Identify which cell holds the provided text, then report its (x, y) central coordinate. 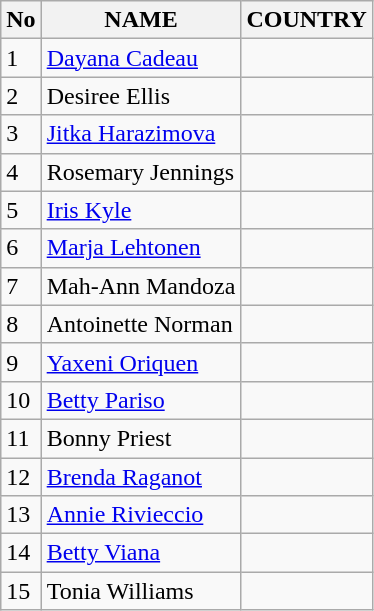
5 (21, 210)
Betty Viana (141, 553)
6 (21, 248)
Mah-Ann Mandoza (141, 286)
No (21, 20)
Dayana Cadeau (141, 58)
Annie Rivieccio (141, 515)
7 (21, 286)
Betty Pariso (141, 400)
11 (21, 438)
15 (21, 591)
3 (21, 134)
Desiree Ellis (141, 96)
Rosemary Jennings (141, 172)
8 (21, 324)
Yaxeni Oriquen (141, 362)
Antoinette Norman (141, 324)
COUNTRY (307, 20)
9 (21, 362)
2 (21, 96)
Iris Kyle (141, 210)
4 (21, 172)
10 (21, 400)
Marja Lehtonen (141, 248)
NAME (141, 20)
14 (21, 553)
Tonia Williams (141, 591)
Jitka Harazimova (141, 134)
12 (21, 477)
1 (21, 58)
Bonny Priest (141, 438)
13 (21, 515)
Brenda Raganot (141, 477)
